Return the (X, Y) coordinate for the center point of the cell that contains the specified text.  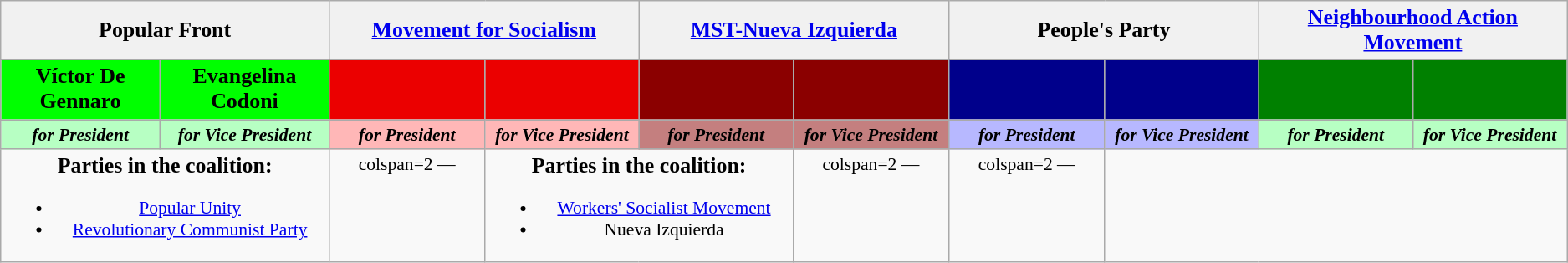
Popular Front (166, 30)
Neighbourhood Action Movement (1413, 30)
MST-Nueva Izquierda (794, 30)
Evangelina Codoni (244, 90)
People's Party (1104, 30)
Parties in the coalition:Popular UnityRevolutionary Communist Party (166, 206)
Víctor De Gennaro (80, 90)
Movement for Socialism (483, 30)
Parties in the coalition:Workers' Socialist MovementNueva Izquierda (639, 206)
